Determine the (X, Y) coordinate at the center of the cell enclosing the given text.  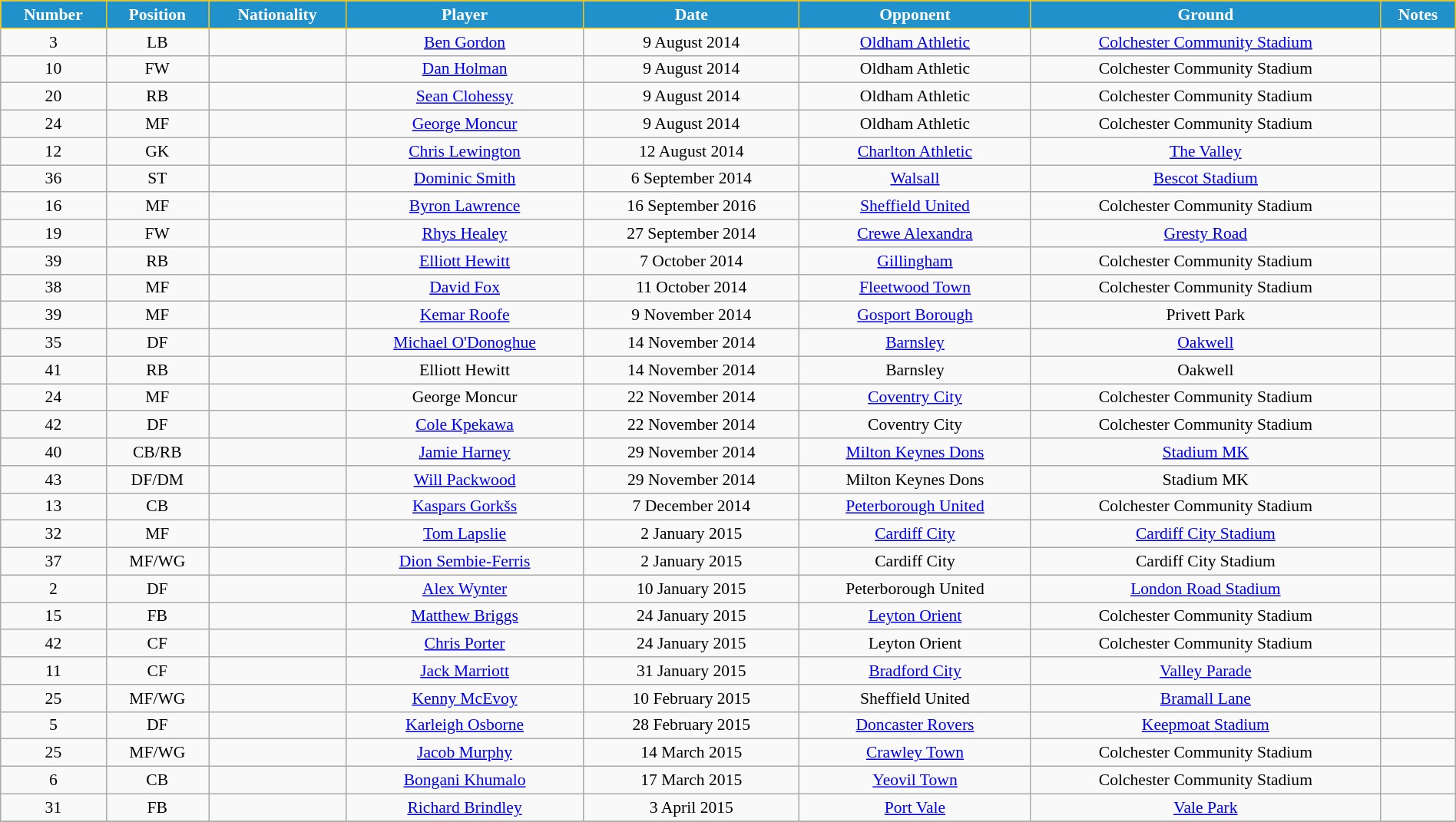
Crewe Alexandra (915, 233)
6 (54, 781)
11 (54, 671)
41 (54, 370)
Number (54, 15)
10 February 2015 (691, 698)
Kenny McEvoy (464, 698)
GK (157, 151)
Gosport Borough (915, 315)
7 December 2014 (691, 507)
Keepmoat Stadium (1206, 725)
Bradford City (915, 671)
Gillingham (915, 261)
The Valley (1206, 151)
2 (54, 589)
Chris Porter (464, 644)
Player (464, 15)
Bramall Lane (1206, 698)
Ground (1206, 15)
CB/RB (157, 452)
Jacob Murphy (464, 753)
Yeovil Town (915, 781)
Will Packwood (464, 480)
31 January 2015 (691, 671)
Dion Sembie-Ferris (464, 562)
10 (54, 69)
36 (54, 179)
Walsall (915, 179)
Dominic Smith (464, 179)
9 November 2014 (691, 315)
David Fox (464, 288)
3 (54, 42)
5 (54, 725)
40 (54, 452)
11 October 2014 (691, 288)
Nationality (278, 15)
12 August 2014 (691, 151)
27 September 2014 (691, 233)
Opponent (915, 15)
28 February 2015 (691, 725)
13 (54, 507)
Bescot Stadium (1206, 179)
38 (54, 288)
Ben Gordon (464, 42)
Jack Marriott (464, 671)
Alex Wynter (464, 589)
Privett Park (1206, 315)
Kaspars Gorkšs (464, 507)
LB (157, 42)
7 October 2014 (691, 261)
14 March 2015 (691, 753)
Chris Lewington (464, 151)
London Road Stadium (1206, 589)
Cole Kpekawa (464, 425)
Michael O'Donoghue (464, 343)
Doncaster Rovers (915, 725)
16 September 2016 (691, 206)
Sean Clohessy (464, 97)
ST (157, 179)
Dan Holman (464, 69)
Matthew Briggs (464, 616)
Notes (1418, 15)
Port Vale (915, 807)
Crawley Town (915, 753)
DF/DM (157, 480)
Karleigh Osborne (464, 725)
15 (54, 616)
3 April 2015 (691, 807)
Byron Lawrence (464, 206)
Gresty Road (1206, 233)
6 September 2014 (691, 179)
Rhys Healey (464, 233)
Bongani Khumalo (464, 781)
Tom Lapslie (464, 534)
35 (54, 343)
31 (54, 807)
Position (157, 15)
Valley Parade (1206, 671)
Kemar Roofe (464, 315)
Charlton Athletic (915, 151)
Richard Brindley (464, 807)
20 (54, 97)
37 (54, 562)
19 (54, 233)
10 January 2015 (691, 589)
32 (54, 534)
43 (54, 480)
Date (691, 15)
17 March 2015 (691, 781)
Vale Park (1206, 807)
16 (54, 206)
12 (54, 151)
Jamie Harney (464, 452)
Fleetwood Town (915, 288)
